Locate the cell with the specified text and output its [X, Y] center coordinate. 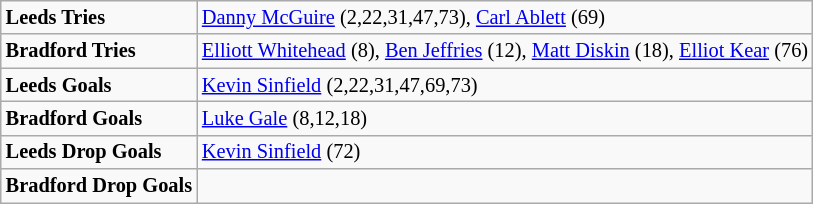
Kevin Sinfield (2,22,31,47,69,73) [505, 85]
Kevin Sinfield (72) [505, 152]
Leeds Drop Goals [99, 152]
Leeds Goals [99, 85]
Bradford Tries [99, 51]
Danny McGuire (2,22,31,47,73), Carl Ablett (69) [505, 17]
Bradford Goals [99, 118]
Bradford Drop Goals [99, 186]
Luke Gale (8,12,18) [505, 118]
Leeds Tries [99, 17]
Elliott Whitehead (8), Ben Jeffries (12), Matt Diskin (18), Elliot Kear (76) [505, 51]
